For the text-containing cell, return its midpoint in (x, y) coordinate format. 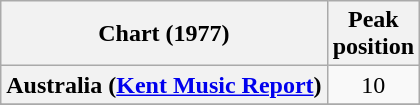
10 (373, 85)
Peakposition (373, 34)
Australia (Kent Music Report) (164, 85)
Chart (1977) (164, 34)
